Capture the cell that displays the provided text and extract its (X, Y) central coordinate. 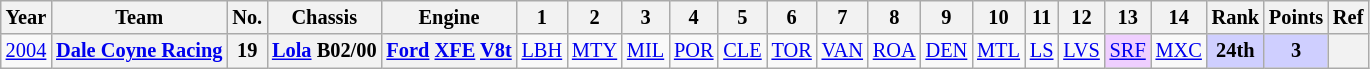
MTY (594, 51)
14 (1179, 17)
Dale Coyne Racing (139, 51)
11 (1042, 17)
SRF (1128, 51)
ROA (894, 51)
Engine (450, 17)
Points (1296, 17)
1 (542, 17)
TOR (792, 51)
Rank (1236, 17)
5 (742, 17)
MIL (646, 51)
10 (998, 17)
Lola B02/00 (324, 51)
Team (139, 17)
POR (694, 51)
LBH (542, 51)
Chassis (324, 17)
2 (594, 17)
9 (947, 17)
12 (1081, 17)
DEN (947, 51)
8 (894, 17)
24th (1236, 51)
6 (792, 17)
4 (694, 17)
2004 (26, 51)
19 (247, 51)
No. (247, 17)
Year (26, 17)
Ref (1348, 17)
7 (842, 17)
13 (1128, 17)
LS (1042, 51)
VAN (842, 51)
MXC (1179, 51)
MTL (998, 51)
Ford XFE V8t (450, 51)
CLE (742, 51)
LVS (1081, 51)
